For the text-containing cell, return its midpoint in (X, Y) coordinate format. 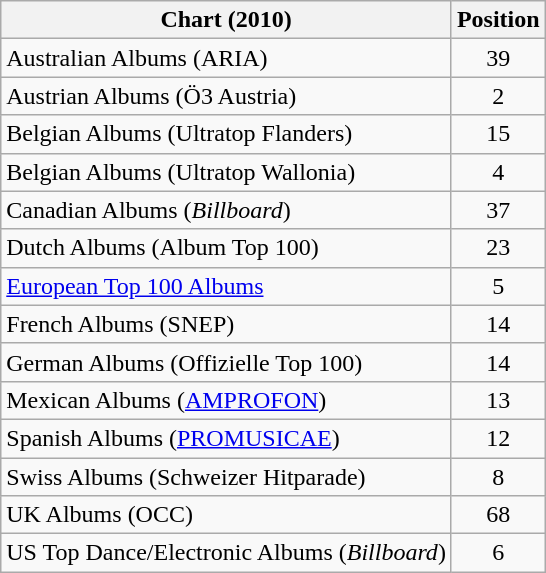
Chart (2010) (226, 20)
6 (498, 553)
French Albums (SNEP) (226, 324)
Australian Albums (ARIA) (226, 58)
39 (498, 58)
2 (498, 96)
Position (498, 20)
Swiss Albums (Schweizer Hitparade) (226, 477)
Dutch Albums (Album Top 100) (226, 248)
Belgian Albums (Ultratop Wallonia) (226, 172)
UK Albums (OCC) (226, 515)
8 (498, 477)
European Top 100 Albums (226, 286)
Spanish Albums (PROMUSICAE) (226, 438)
15 (498, 134)
12 (498, 438)
Austrian Albums (Ö3 Austria) (226, 96)
Canadian Albums (Billboard) (226, 210)
37 (498, 210)
German Albums (Offizielle Top 100) (226, 362)
68 (498, 515)
13 (498, 400)
4 (498, 172)
Mexican Albums (AMPROFON) (226, 400)
Belgian Albums (Ultratop Flanders) (226, 134)
23 (498, 248)
5 (498, 286)
US Top Dance/Electronic Albums (Billboard) (226, 553)
